Detect which cell encompasses the target text, then output its (X, Y) center coordinate. 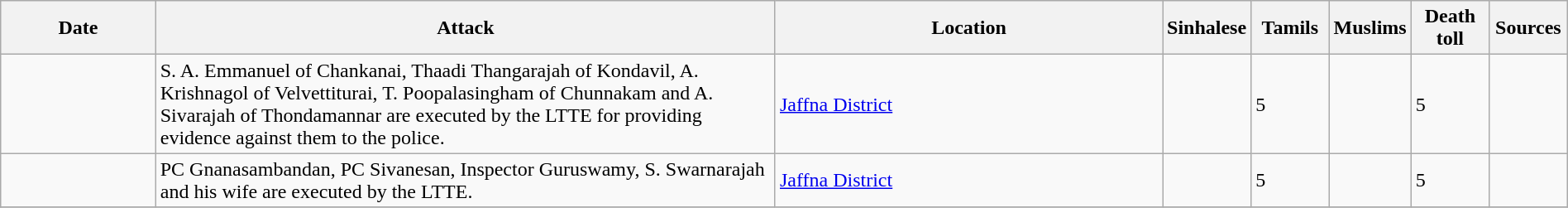
Attack (465, 28)
Death toll (1450, 28)
Muslims (1370, 28)
Location (968, 28)
Sources (1528, 28)
Sinhalese (1207, 28)
Tamils (1290, 28)
PC Gnanasambandan, PC Sivanesan, Inspector Guruswamy, S. Swarnarajah and his wife are executed by the LTTE. (465, 181)
Date (78, 28)
